Capture the cell that displays the provided text and extract its (x, y) central coordinate. 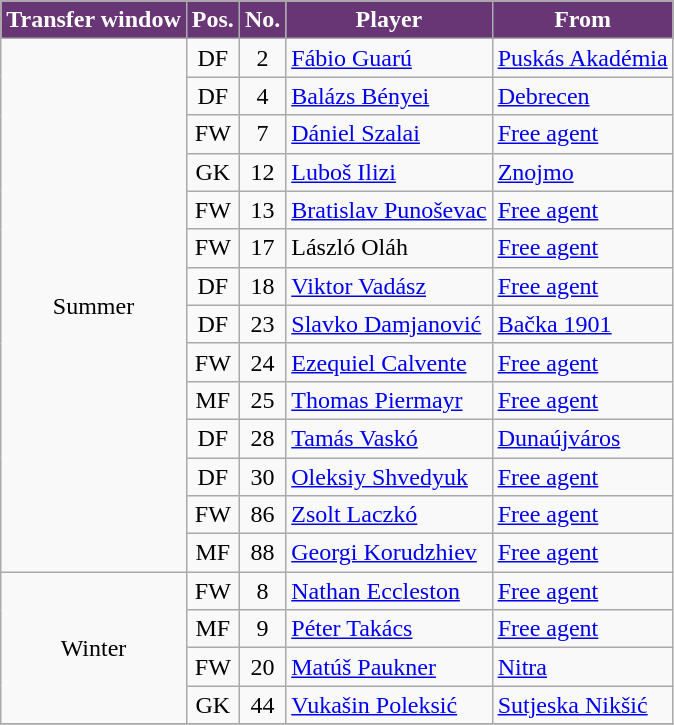
Nitra (582, 667)
8 (262, 591)
Zsolt Laczkó (389, 515)
Viktor Vadász (389, 286)
12 (262, 172)
2 (262, 58)
28 (262, 438)
Player (389, 20)
17 (262, 248)
Dániel Szalai (389, 134)
86 (262, 515)
Matúš Paukner (389, 667)
No. (262, 20)
Summer (94, 306)
Péter Takács (389, 629)
László Oláh (389, 248)
Dunaújváros (582, 438)
Ezequiel Calvente (389, 362)
Winter (94, 648)
Vukašin Poleksić (389, 705)
Znojmo (582, 172)
9 (262, 629)
Bačka 1901 (582, 324)
25 (262, 400)
Puskás Akadémia (582, 58)
Slavko Damjanović (389, 324)
7 (262, 134)
Thomas Piermayr (389, 400)
From (582, 20)
23 (262, 324)
Pos. (212, 20)
24 (262, 362)
4 (262, 96)
Fábio Guarú (389, 58)
Nathan Eccleston (389, 591)
30 (262, 477)
88 (262, 553)
Georgi Korudzhiev (389, 553)
Oleksiy Shvedyuk (389, 477)
Transfer window (94, 20)
44 (262, 705)
Debrecen (582, 96)
13 (262, 210)
Luboš Ilizi (389, 172)
Tamás Vaskó (389, 438)
Sutjeska Nikšić (582, 705)
Balázs Bényei (389, 96)
20 (262, 667)
Bratislav Punoševac (389, 210)
18 (262, 286)
